Search for the cell housing the specified text and yield its (X, Y) center coordinate. 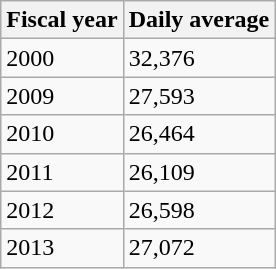
2010 (62, 134)
2009 (62, 96)
32,376 (199, 58)
27,072 (199, 248)
2012 (62, 210)
2011 (62, 172)
27,593 (199, 96)
Fiscal year (62, 20)
26,464 (199, 134)
Daily average (199, 20)
2013 (62, 248)
2000 (62, 58)
26,598 (199, 210)
26,109 (199, 172)
